Locate the cell with the specified text and output its (x, y) center coordinate. 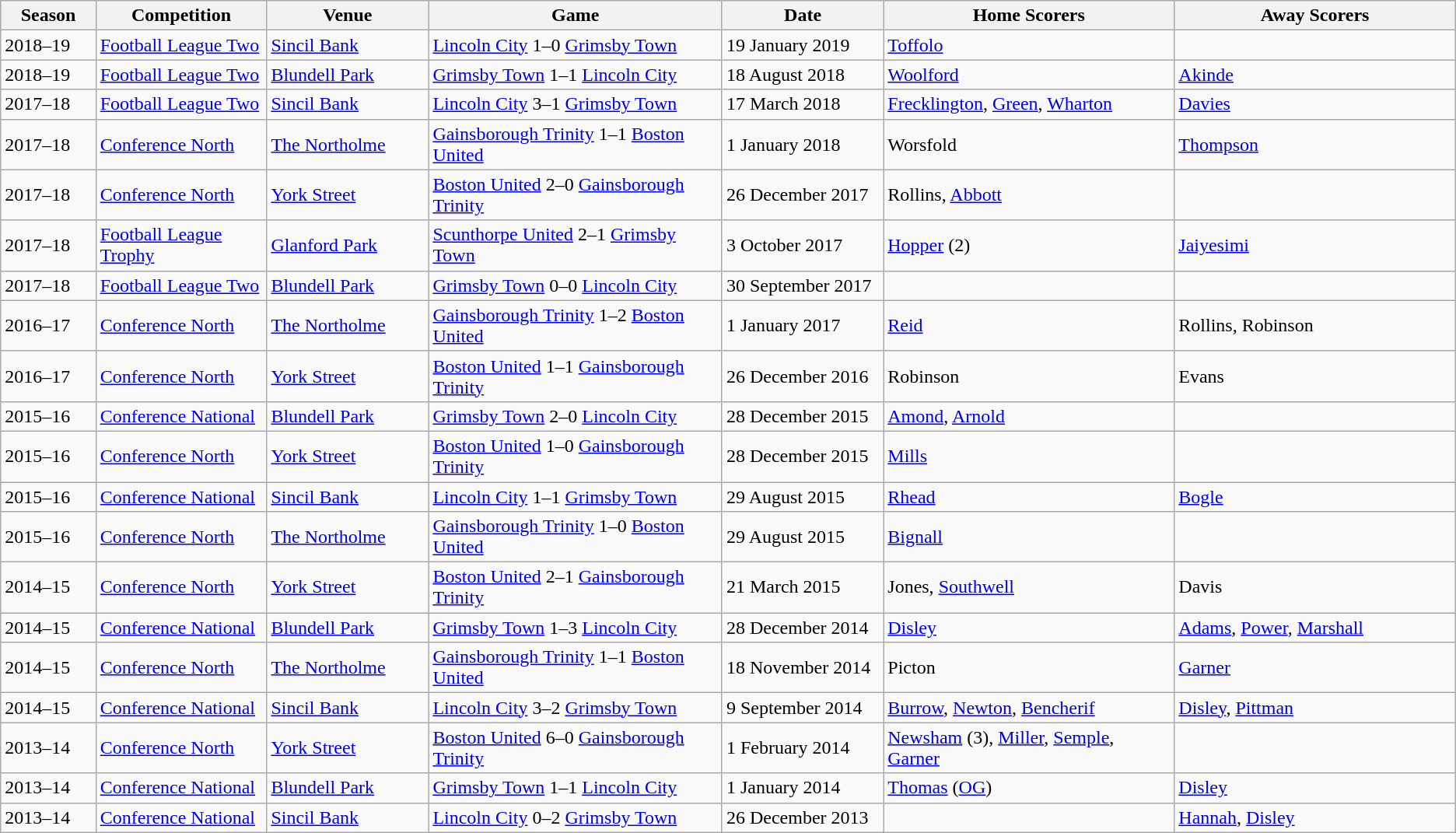
Glanford Park (348, 246)
Football League Trophy (181, 246)
Boston United 1–0 Gainsborough Trinity (576, 456)
1 January 2017 (803, 325)
18 August 2018 (803, 75)
Mills (1029, 456)
Picton (1029, 667)
Reid (1029, 325)
26 December 2013 (803, 817)
Jones, Southwell (1029, 588)
Davis (1314, 588)
Hopper (2) (1029, 246)
Game (576, 16)
Boston United 2–1 Gainsborough Trinity (576, 588)
Adams, Power, Marshall (1314, 628)
Burrow, Newton, Bencherif (1029, 708)
Gainsborough Trinity 1–0 Boston United (576, 537)
Bogle (1314, 497)
Competition (181, 16)
3 October 2017 (803, 246)
Away Scorers (1314, 16)
Venue (348, 16)
Season (48, 16)
1 January 2014 (803, 788)
Lincoln City 3–2 Grimsby Town (576, 708)
Robinson (1029, 376)
Worsfold (1029, 145)
Home Scorers (1029, 16)
Date (803, 16)
Bignall (1029, 537)
Lincoln City 3–1 Grimsby Town (576, 104)
Boston United 2–0 Gainsborough Trinity (576, 194)
1 January 2018 (803, 145)
9 September 2014 (803, 708)
Grimsby Town 1–3 Lincoln City (576, 628)
Davies (1314, 104)
Newsham (3), Miller, Semple, Garner (1029, 748)
18 November 2014 (803, 667)
26 December 2016 (803, 376)
30 September 2017 (803, 285)
Thompson (1314, 145)
Akinde (1314, 75)
Hannah, Disley (1314, 817)
Lincoln City 1–1 Grimsby Town (576, 497)
Woolford (1029, 75)
1 February 2014 (803, 748)
17 March 2018 (803, 104)
26 December 2017 (803, 194)
Jaiyesimi (1314, 246)
Amond, Arnold (1029, 416)
28 December 2014 (803, 628)
Grimsby Town 0–0 Lincoln City (576, 285)
Disley, Pittman (1314, 708)
Rhead (1029, 497)
19 January 2019 (803, 45)
Grimsby Town 2–0 Lincoln City (576, 416)
21 March 2015 (803, 588)
Boston United 6–0 Gainsborough Trinity (576, 748)
Garner (1314, 667)
Lincoln City 0–2 Grimsby Town (576, 817)
Evans (1314, 376)
Rollins, Robinson (1314, 325)
Thomas (OG) (1029, 788)
Lincoln City 1–0 Grimsby Town (576, 45)
Frecklington, Green, Wharton (1029, 104)
Boston United 1–1 Gainsborough Trinity (576, 376)
Scunthorpe United 2–1 Grimsby Town (576, 246)
Gainsborough Trinity 1–2 Boston United (576, 325)
Rollins, Abbott (1029, 194)
Toffolo (1029, 45)
